Scan for the cell matching the given text and deliver its (x, y) coordinate at center. 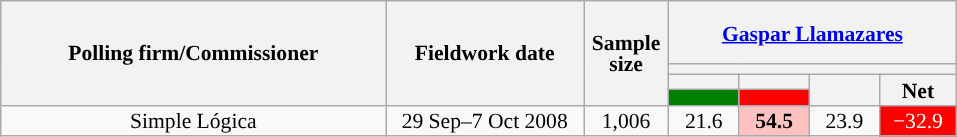
Fieldwork date (485, 53)
Net (918, 90)
21.6 (704, 120)
Simple Lógica (194, 120)
54.5 (774, 120)
23.9 (844, 120)
29 Sep–7 Oct 2008 (485, 120)
Polling firm/Commissioner (194, 53)
Gaspar Llamazares (813, 32)
Sample size (626, 53)
1,006 (626, 120)
−32.9 (918, 120)
